Pinpoint the cell where the given text exists, returning its (x, y) midpoint coordinate. 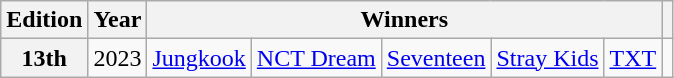
Year (118, 20)
2023 (118, 58)
Winners (404, 20)
13th (44, 58)
Stray Kids (548, 58)
NCT Dream (316, 58)
Jungkook (199, 58)
TXT (633, 58)
Edition (44, 20)
Seventeen (436, 58)
